Identify which cell holds the provided text, then report its [X, Y] central coordinate. 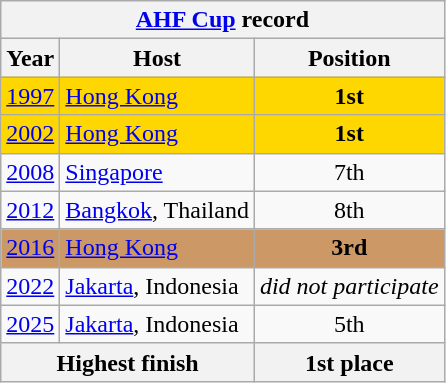
2016 [30, 248]
7th [349, 172]
Host [158, 58]
5th [349, 324]
Bangkok, Thailand [158, 210]
8th [349, 210]
1st place [349, 362]
did not participate [349, 286]
AHF Cup record [222, 20]
Highest finish [128, 362]
2022 [30, 286]
Year [30, 58]
2002 [30, 134]
Position [349, 58]
2008 [30, 172]
Singapore [158, 172]
3rd [349, 248]
2025 [30, 324]
1997 [30, 96]
2012 [30, 210]
